From the cell containing the given text, extract its center point as [x, y] coordinate. 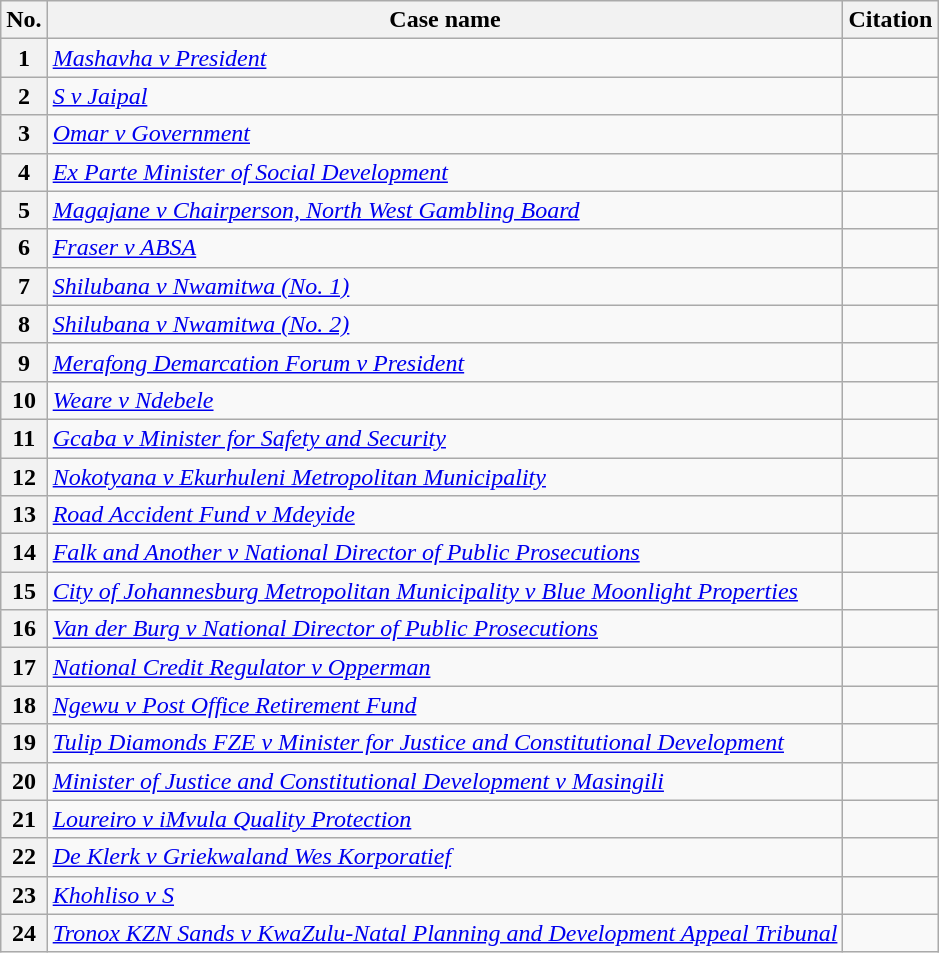
Tulip Diamonds FZE v Minister for Justice and Constitutional Development [445, 743]
12 [24, 477]
Shilubana v Nwamitwa (No. 1) [445, 286]
Citation [890, 20]
Falk and Another v National Director of Public Prosecutions [445, 553]
3 [24, 134]
Khohliso v S [445, 895]
13 [24, 515]
4 [24, 172]
6 [24, 248]
Weare v Ndebele [445, 400]
9 [24, 362]
Mashavha v President [445, 58]
Omar v Government [445, 134]
20 [24, 781]
2 [24, 96]
No. [24, 20]
Fraser v ABSA [445, 248]
Ex Parte Minister of Social Development [445, 172]
Shilubana v Nwamitwa (No. 2) [445, 324]
Ngewu v Post Office Retirement Fund [445, 705]
17 [24, 667]
7 [24, 286]
10 [24, 400]
22 [24, 857]
24 [24, 933]
18 [24, 705]
16 [24, 629]
Case name [445, 20]
1 [24, 58]
S v Jaipal [445, 96]
De Klerk v Griekwaland Wes Korporatief [445, 857]
Loureiro v iMvula Quality Protection [445, 819]
8 [24, 324]
21 [24, 819]
Merafong Demarcation Forum v President [445, 362]
15 [24, 591]
Gcaba v Minister for Safety and Security [445, 438]
14 [24, 553]
19 [24, 743]
Road Accident Fund v Mdeyide [445, 515]
Minister of Justice and Constitutional Development v Masingili [445, 781]
23 [24, 895]
City of Johannesburg Metropolitan Municipality v Blue Moonlight Properties [445, 591]
National Credit Regulator v Opperman [445, 667]
Van der Burg v National Director of Public Prosecutions [445, 629]
11 [24, 438]
Tronox KZN Sands v KwaZulu-Natal Planning and Development Appeal Tribunal [445, 933]
Magajane v Chairperson, North West Gambling Board [445, 210]
Nokotyana v Ekurhuleni Metropolitan Municipality [445, 477]
5 [24, 210]
